Locate the cell with the specified text and output its [x, y] center coordinate. 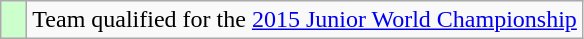
Team qualified for the 2015 Junior World Championship [305, 20]
